Capture the cell that displays the provided text and extract its (x, y) central coordinate. 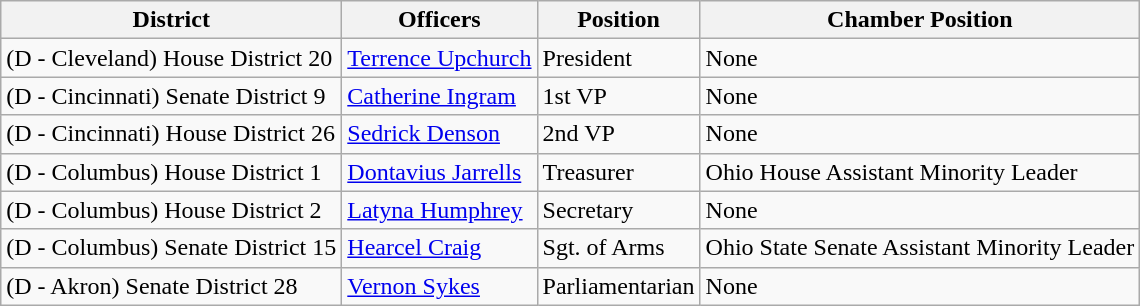
Sedrick Denson (440, 134)
Secretary (618, 210)
(D - Columbus) Senate District 15 (172, 248)
(D - Cincinnati) Senate District 9 (172, 96)
Latyna Humphrey (440, 210)
2nd VP (618, 134)
Vernon Sykes (440, 286)
Terrence Upchurch (440, 58)
Ohio House Assistant Minority Leader (920, 172)
(D - Akron) Senate District 28 (172, 286)
Position (618, 20)
(D - Cincinnati) House District 26 (172, 134)
1st VP (618, 96)
Hearcel Craig (440, 248)
Ohio State Senate Assistant Minority Leader (920, 248)
Catherine Ingram (440, 96)
District (172, 20)
(D - Cleveland) House District 20 (172, 58)
Chamber Position (920, 20)
(D - Columbus) House District 2 (172, 210)
Treasurer (618, 172)
President (618, 58)
Parliamentarian (618, 286)
(D - Columbus) House District 1 (172, 172)
Dontavius Jarrells (440, 172)
Officers (440, 20)
Sgt. of Arms (618, 248)
